Capture the cell that displays the provided text and extract its (X, Y) central coordinate. 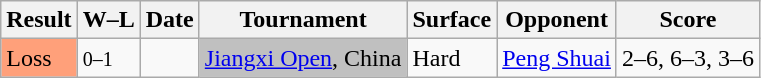
Date (170, 20)
Tournament (303, 20)
Surface (452, 20)
W–L (108, 20)
Opponent (557, 20)
2–6, 6–3, 3–6 (688, 58)
Loss (39, 58)
Hard (452, 58)
Peng Shuai (557, 58)
0–1 (108, 58)
Jiangxi Open, China (303, 58)
Score (688, 20)
Result (39, 20)
